Locate the cell with the specified text and output its [X, Y] center coordinate. 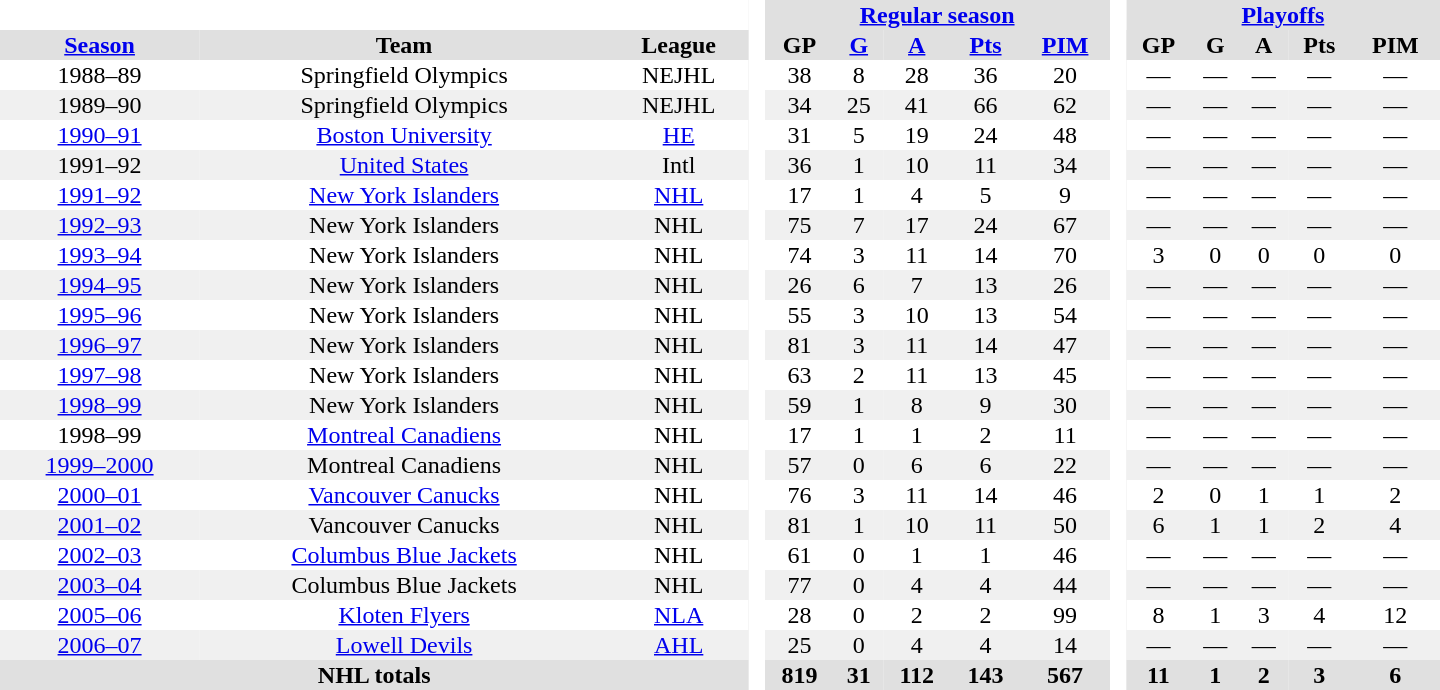
67 [1066, 225]
1989–90 [100, 105]
Team [404, 45]
1990–91 [100, 135]
54 [1066, 315]
44 [1066, 585]
1992–93 [100, 225]
1993–94 [100, 255]
30 [1066, 405]
112 [917, 675]
819 [800, 675]
66 [986, 105]
41 [917, 105]
57 [800, 465]
Lowell Devils [404, 645]
2000–01 [100, 495]
99 [1066, 615]
1996–97 [100, 345]
Intl [678, 165]
1995–96 [100, 315]
United States [404, 165]
38 [800, 75]
143 [986, 675]
HE [678, 135]
45 [1066, 375]
50 [1066, 525]
12 [1396, 615]
Regular season [938, 15]
2003–04 [100, 585]
1999–2000 [100, 465]
63 [800, 375]
2006–07 [100, 645]
77 [800, 585]
59 [800, 405]
League [678, 45]
Playoffs [1283, 15]
1997–98 [100, 375]
20 [1066, 75]
75 [800, 225]
Season [100, 45]
47 [1066, 345]
62 [1066, 105]
76 [800, 495]
Boston University [404, 135]
567 [1066, 675]
NHL totals [374, 675]
2005–06 [100, 615]
48 [1066, 135]
22 [1066, 465]
19 [917, 135]
74 [800, 255]
1988–89 [100, 75]
NLA [678, 615]
2002–03 [100, 555]
55 [800, 315]
1994–95 [100, 285]
Kloten Flyers [404, 615]
61 [800, 555]
70 [1066, 255]
AHL [678, 645]
2001–02 [100, 525]
